Capture the cell that displays the provided text and extract its (X, Y) central coordinate. 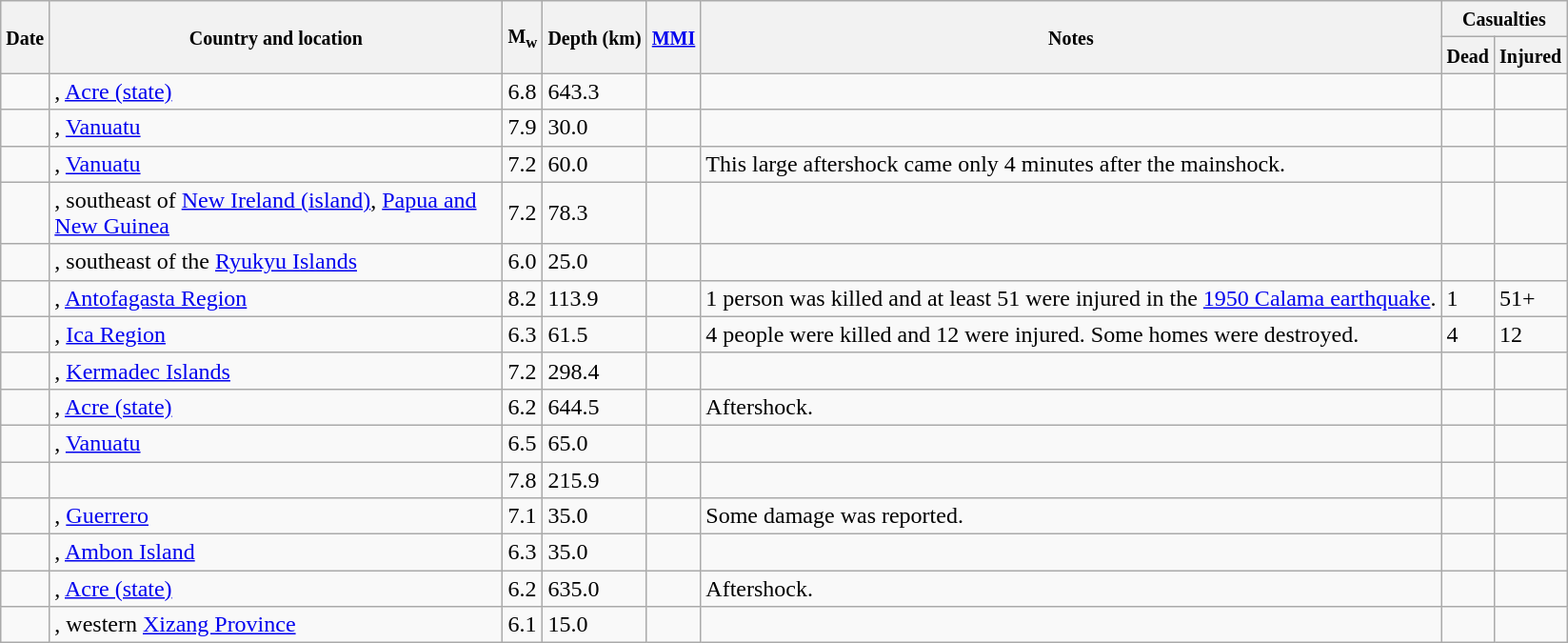
6.8 (523, 91)
, Ambon Island (276, 553)
7.1 (523, 516)
7.8 (523, 479)
6.0 (523, 262)
Country and location (276, 37)
15.0 (594, 625)
65.0 (594, 443)
, Kermadec Islands (276, 371)
215.9 (594, 479)
635.0 (594, 589)
298.4 (594, 371)
This large aftershock came only 4 minutes after the mainshock. (1071, 164)
Notes (1071, 37)
1 person was killed and at least 51 were injured in the 1950 Calama earthquake. (1071, 298)
644.5 (594, 407)
Dead (1468, 55)
Date (25, 37)
7.9 (523, 128)
Depth (km) (594, 37)
Mw (523, 37)
61.5 (594, 334)
643.3 (594, 91)
60.0 (594, 164)
8.2 (523, 298)
, Antofagasta Region (276, 298)
78.3 (594, 213)
1 (1468, 298)
30.0 (594, 128)
113.9 (594, 298)
6.1 (523, 625)
25.0 (594, 262)
, Guerrero (276, 516)
Casualties (1504, 19)
, southeast of the Ryukyu Islands (276, 262)
, Ica Region (276, 334)
51+ (1530, 298)
6.5 (523, 443)
, western Xizang Province (276, 625)
MMI (674, 37)
4 (1468, 334)
Some damage was reported. (1071, 516)
, southeast of New Ireland (island), Papua and New Guinea (276, 213)
12 (1530, 334)
4 people were killed and 12 were injured. Some homes were destroyed. (1071, 334)
Injured (1530, 55)
